Pinpoint the cell where the given text exists, returning its [x, y] midpoint coordinate. 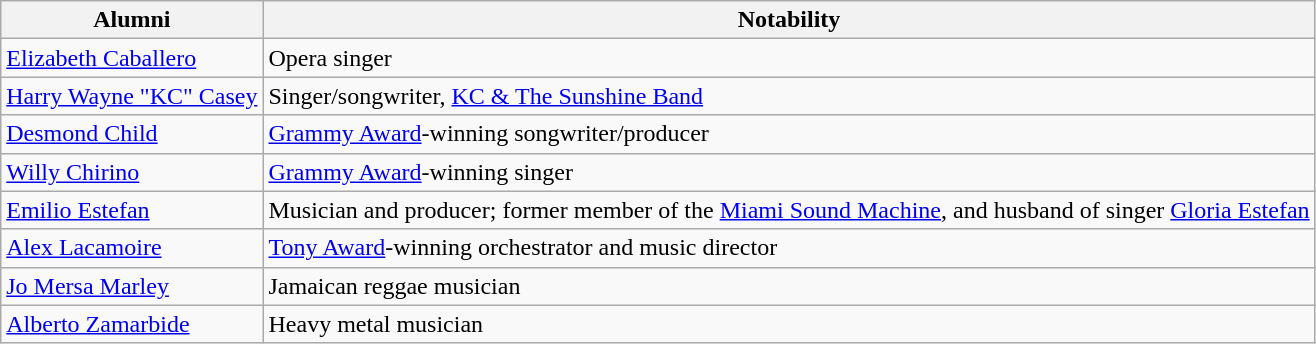
Singer/songwriter, KC & The Sunshine Band [789, 96]
Grammy Award-winning singer [789, 172]
Jamaican reggae musician [789, 286]
Notability [789, 20]
Elizabeth Caballero [132, 58]
Heavy metal musician [789, 324]
Musician and producer; former member of the Miami Sound Machine, and husband of singer Gloria Estefan [789, 210]
Grammy Award-winning songwriter/producer [789, 134]
Alberto Zamarbide [132, 324]
Willy Chirino [132, 172]
Jo Mersa Marley [132, 286]
Emilio Estefan [132, 210]
Alex Lacamoire [132, 248]
Desmond Child [132, 134]
Harry Wayne "KC" Casey [132, 96]
Opera singer [789, 58]
Alumni [132, 20]
Tony Award-winning orchestrator and music director [789, 248]
